Scan for the cell matching the given text and deliver its [x, y] coordinate at center. 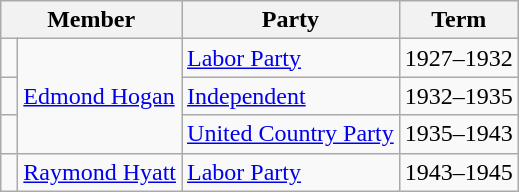
1927–1932 [458, 58]
1935–1943 [458, 134]
1932–1935 [458, 96]
Party [291, 20]
Edmond Hogan [100, 96]
Term [458, 20]
Independent [291, 96]
United Country Party [291, 134]
Raymond Hyatt [100, 172]
1943–1945 [458, 172]
Member [92, 20]
